Find where the given text appears and provide that cell's center as [X, Y] coordinate. 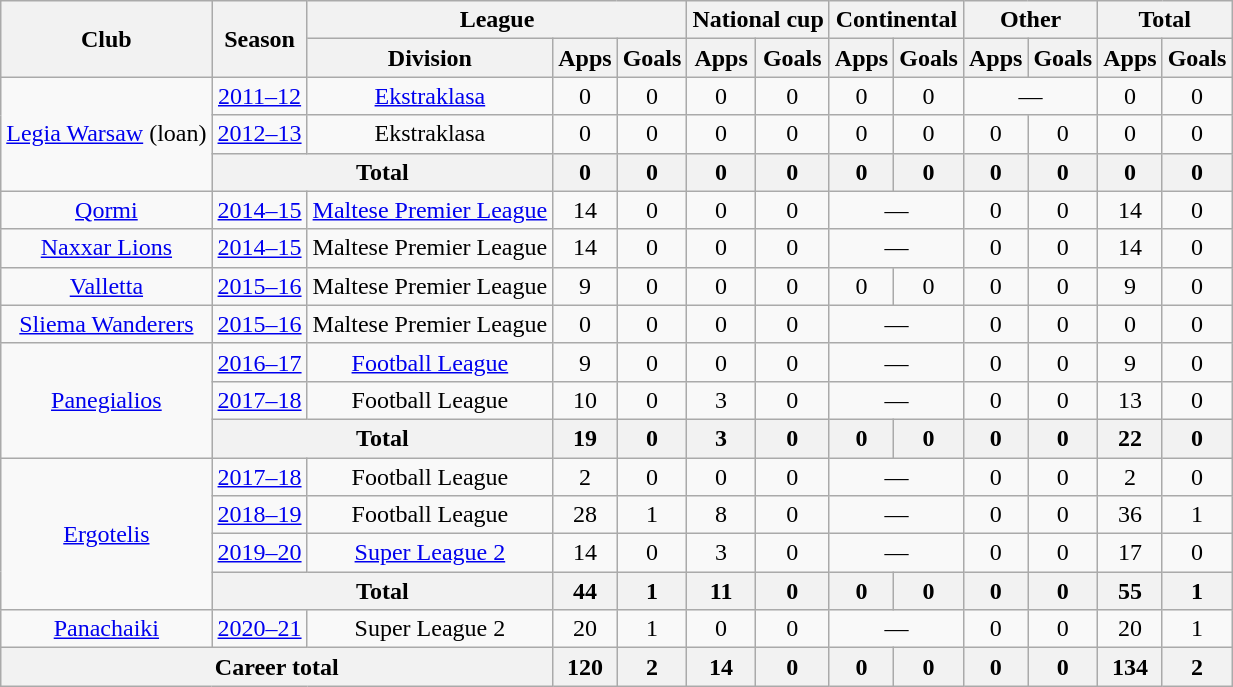
Panegialios [106, 400]
10 [585, 400]
44 [585, 591]
2012–13 [260, 134]
2016–17 [260, 362]
28 [585, 515]
11 [721, 591]
19 [585, 438]
22 [1130, 438]
League [497, 20]
13 [1130, 400]
120 [585, 667]
2018–19 [260, 515]
2020–21 [260, 629]
Club [106, 39]
National cup [758, 20]
Season [260, 39]
8 [721, 515]
2011–12 [260, 96]
Ergotelis [106, 534]
17 [1130, 553]
Qormi [106, 210]
134 [1130, 667]
Valletta [106, 286]
Naxxar Lions [106, 248]
Continental [896, 20]
Sliema Wanderers [106, 324]
36 [1130, 515]
Division [430, 58]
Legia Warsaw (loan) [106, 134]
Panachaiki [106, 629]
55 [1130, 591]
Career total [277, 667]
2019–20 [260, 553]
Other [1030, 20]
